Output the (X, Y) coordinate of the center of the cell containing the given text.  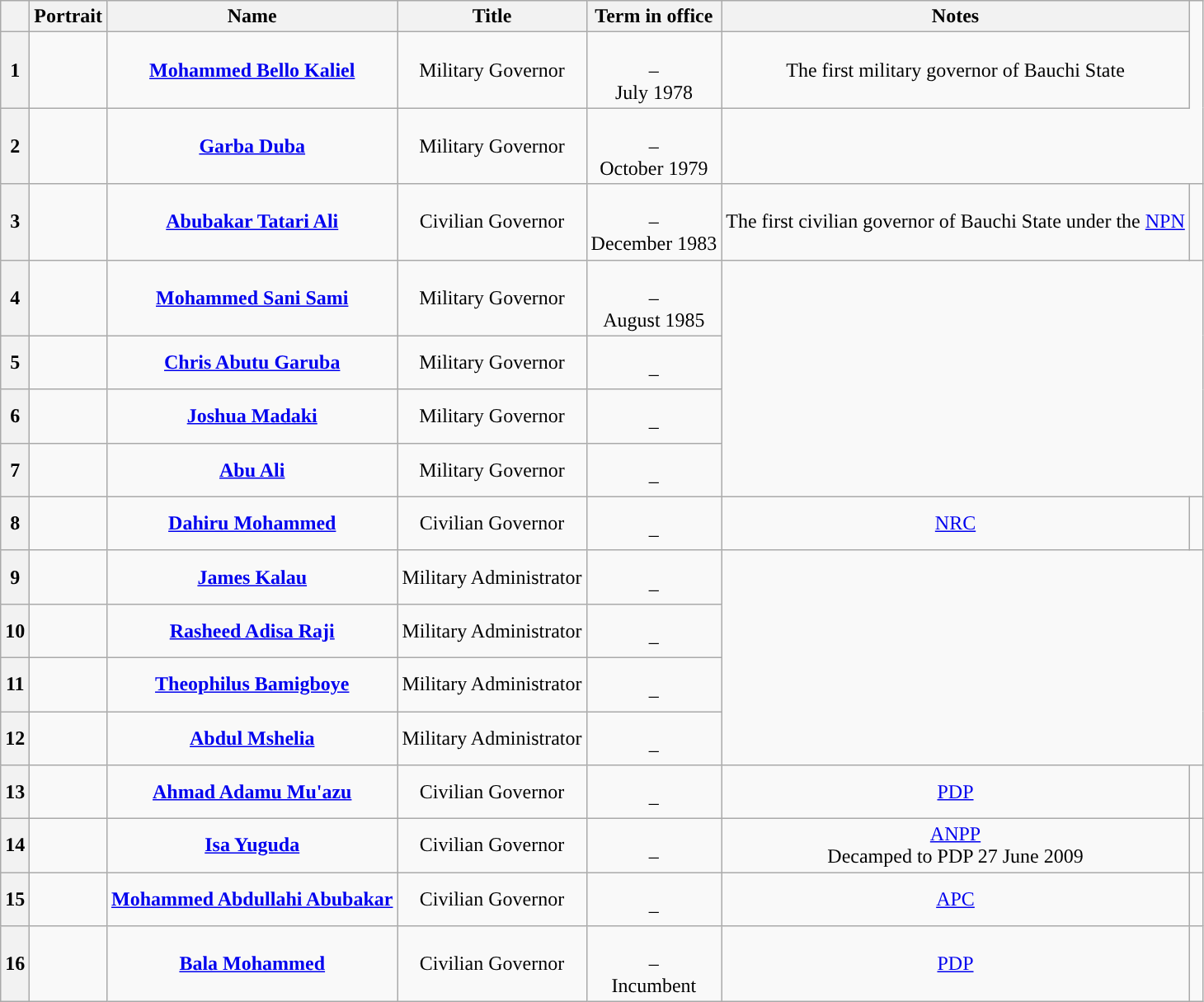
Mohammed Sani Sami (252, 298)
2 (15, 146)
Abubakar Tatari Ali (252, 222)
APC (956, 899)
Notes (956, 16)
3 (15, 222)
11 (15, 684)
Mohammed Abdullahi Abubakar (252, 899)
Theophilus Bamigboye (252, 684)
NRC (956, 523)
1 (15, 70)
5 (15, 363)
6 (15, 416)
14 (15, 846)
The first military governor of Bauchi State (956, 70)
–October 1979 (654, 146)
Mohammed Bello Kaliel (252, 70)
Portrait (68, 16)
9 (15, 577)
James Kalau (252, 577)
Isa Yuguda (252, 846)
16 (15, 964)
Abu Ali (252, 470)
Rasheed Adisa Raji (252, 630)
10 (15, 630)
Ahmad Adamu Mu'azu (252, 792)
–Incumbent (654, 964)
Garba Duba (252, 146)
Abdul Mshelia (252, 737)
13 (15, 792)
Bala Mohammed (252, 964)
7 (15, 470)
–August 1985 (654, 298)
Joshua Madaki (252, 416)
Term in office (654, 16)
–July 1978 (654, 70)
4 (15, 298)
ANPP Decamped to PDP 27 June 2009 (956, 846)
12 (15, 737)
Name (252, 16)
15 (15, 899)
–December 1983 (654, 222)
Chris Abutu Garuba (252, 363)
The first civilian governor of Bauchi State under the NPN (956, 222)
Title (491, 16)
Dahiru Mohammed (252, 523)
8 (15, 523)
